For the text-containing cell, return its midpoint in (X, Y) coordinate format. 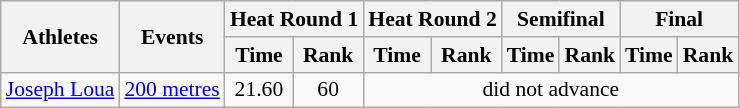
Joseph Loua (60, 90)
Events (172, 36)
Heat Round 2 (432, 19)
21.60 (259, 90)
did not advance (550, 90)
Heat Round 1 (294, 19)
60 (328, 90)
Athletes (60, 36)
200 metres (172, 90)
Final (679, 19)
Semifinal (561, 19)
